Detect which cell encompasses the target text, then output its (X, Y) center coordinate. 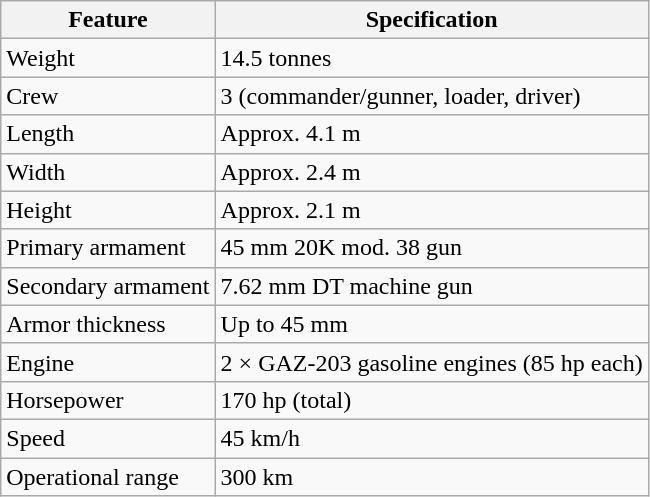
2 × GAZ-203 gasoline engines (85 hp each) (432, 362)
Weight (108, 58)
Length (108, 134)
Height (108, 210)
7.62 mm DT machine gun (432, 286)
Up to 45 mm (432, 324)
45 mm 20K mod. 38 gun (432, 248)
Primary armament (108, 248)
Feature (108, 20)
170 hp (total) (432, 400)
Specification (432, 20)
Approx. 2.4 m (432, 172)
Horsepower (108, 400)
Approx. 4.1 m (432, 134)
Operational range (108, 477)
Width (108, 172)
Secondary armament (108, 286)
Crew (108, 96)
Approx. 2.1 m (432, 210)
3 (commander/gunner, loader, driver) (432, 96)
Armor thickness (108, 324)
Engine (108, 362)
Speed (108, 438)
300 km (432, 477)
45 km/h (432, 438)
14.5 tonnes (432, 58)
